Extract the (x, y) coordinate from the center of the cell holding the provided text.  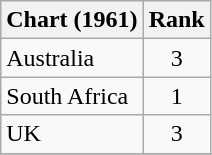
Rank (176, 20)
Australia (72, 58)
Chart (1961) (72, 20)
South Africa (72, 96)
UK (72, 134)
1 (176, 96)
